Find where the given text appears and provide that cell's center as (x, y) coordinate. 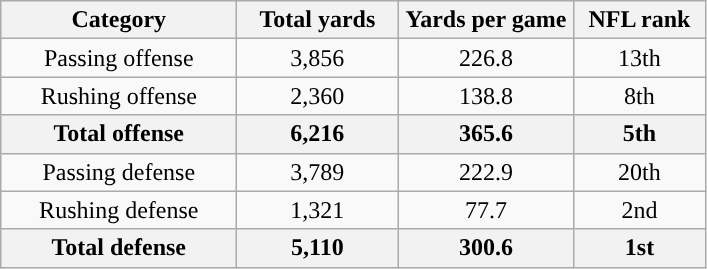
Rushing defense (119, 210)
Passing offense (119, 58)
2,360 (318, 96)
Total defense (119, 248)
Total yards (318, 20)
20th (640, 172)
Rushing offense (119, 96)
1,321 (318, 210)
Total offense (119, 134)
6,216 (318, 134)
222.9 (486, 172)
1st (640, 248)
13th (640, 58)
Category (119, 20)
5th (640, 134)
3,856 (318, 58)
77.7 (486, 210)
3,789 (318, 172)
365.6 (486, 134)
138.8 (486, 96)
NFL rank (640, 20)
Passing defense (119, 172)
2nd (640, 210)
Yards per game (486, 20)
8th (640, 96)
5,110 (318, 248)
226.8 (486, 58)
300.6 (486, 248)
